Provide the [x, y] coordinate of the cell's center where the given text is located.  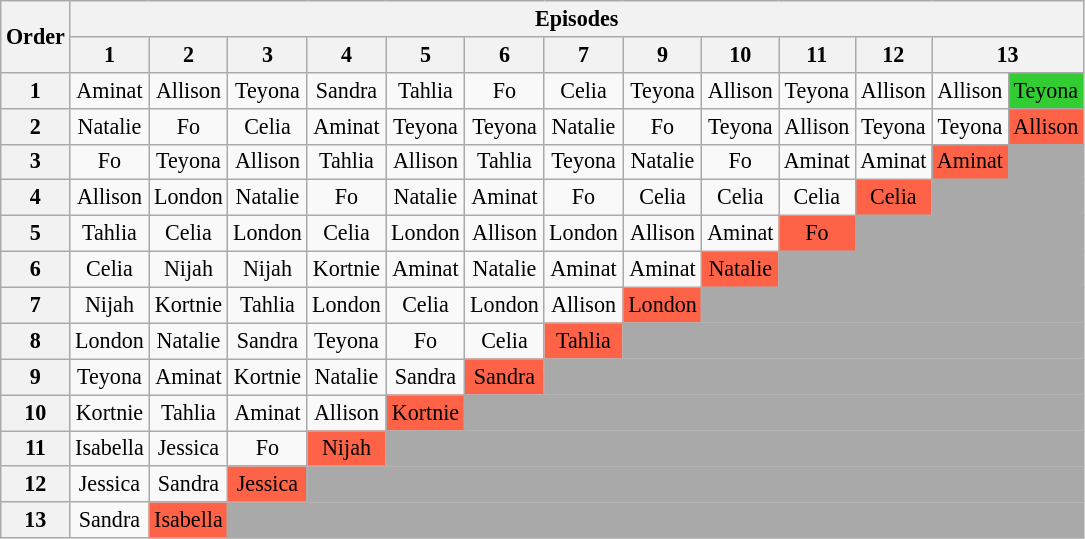
Episodes [577, 18]
Order [36, 36]
8 [36, 341]
